Scan for the cell matching the given text and deliver its [X, Y] coordinate at center. 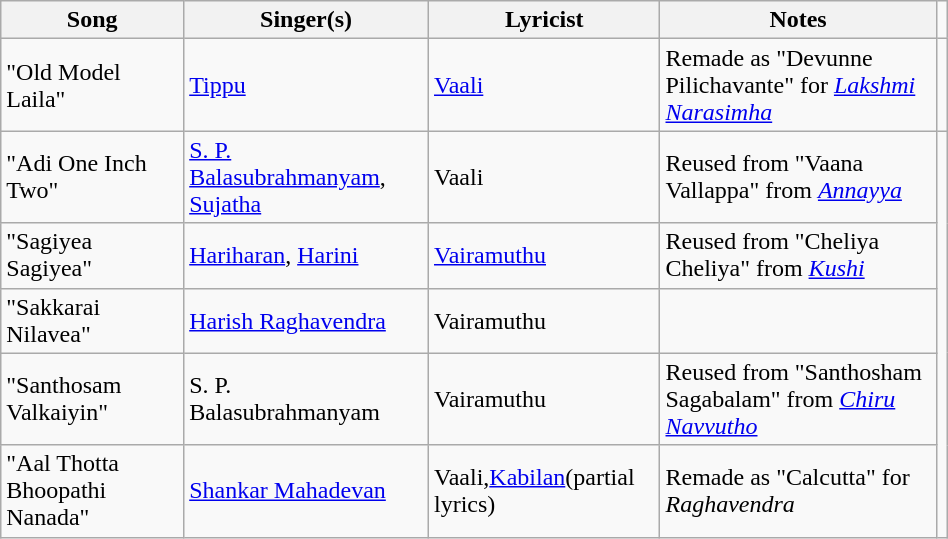
Song [92, 20]
"Sagiyea Sagiyea" [92, 256]
Reused from "Santhosham Sagabalam" from Chiru Navvutho [798, 399]
Notes [798, 20]
Harish Raghavendra [306, 320]
Reused from "Vaana Vallappa" from Annayya [798, 177]
Shankar Mahadevan [306, 491]
"Santhosam Valkaiyin" [92, 399]
Reused from "Cheliya Cheliya" from Kushi [798, 256]
Remade as "Calcutta" for Raghavendra [798, 491]
Remade as "Devunne Pilichavante" for Lakshmi Narasimha [798, 85]
"Adi One Inch Two" [92, 177]
Hariharan, Harini [306, 256]
S. P. Balasubrahmanyam [306, 399]
"Old Model Laila" [92, 85]
Lyricist [544, 20]
"Aal Thotta Bhoopathi Nanada" [92, 491]
"Sakkarai Nilavea" [92, 320]
Tippu [306, 85]
S. P. Balasubrahmanyam, Sujatha [306, 177]
Vaali,Kabilan(partial lyrics) [544, 491]
Singer(s) [306, 20]
